Pinpoint the cell where the given text exists, returning its [X, Y] midpoint coordinate. 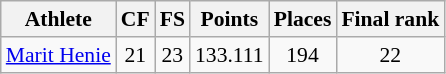
Points [230, 19]
Final rank [390, 19]
23 [172, 55]
194 [303, 55]
21 [136, 55]
Places [303, 19]
Marit Henie [58, 55]
133.111 [230, 55]
CF [136, 19]
FS [172, 19]
Athlete [58, 19]
22 [390, 55]
